Capture the cell that displays the provided text and extract its [x, y] central coordinate. 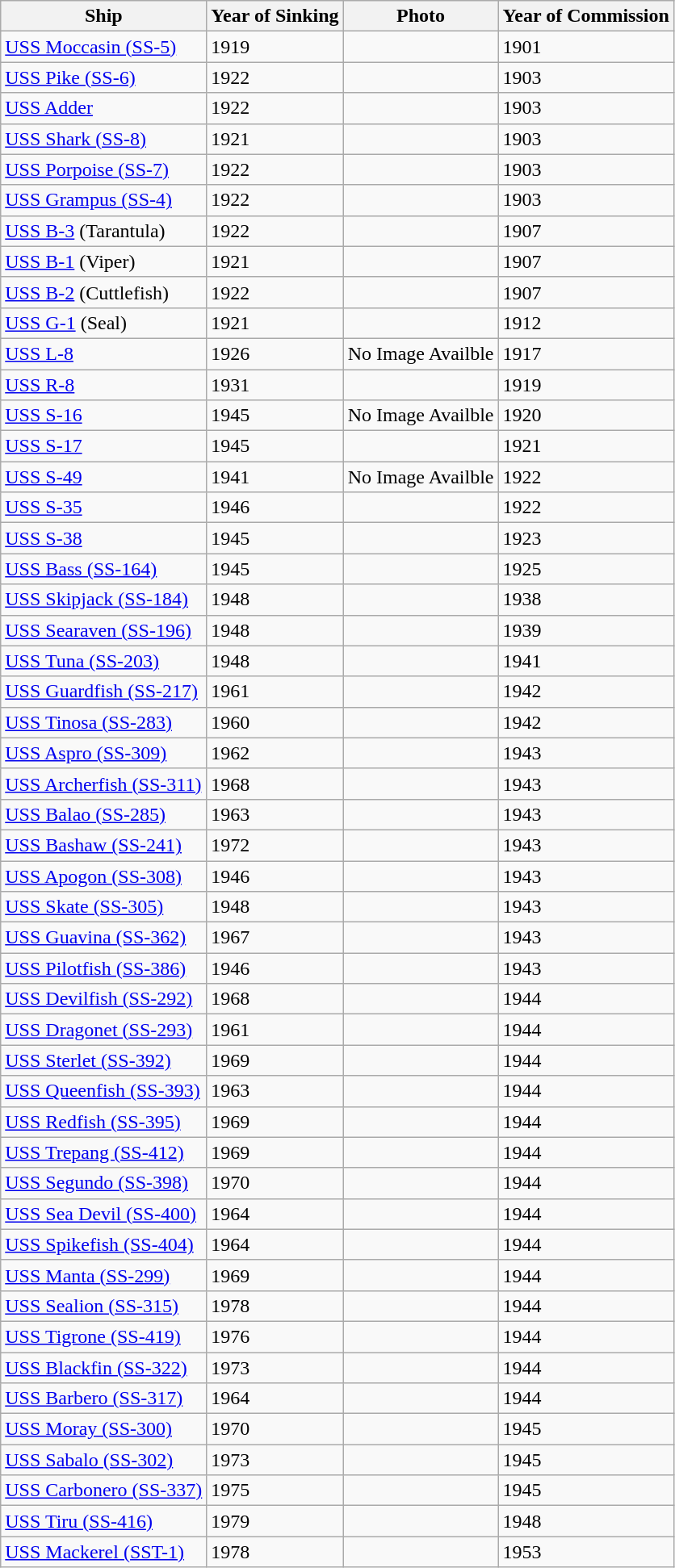
1925 [586, 569]
USS Skipjack (SS-184) [103, 600]
USS Balao (SS-285) [103, 814]
USS Devilfish (SS-292) [103, 999]
1923 [586, 538]
1967 [275, 938]
USS B-2 (Cuttlefish) [103, 292]
USS Pike (SS-6) [103, 77]
USS Bass (SS-164) [103, 569]
USS S-17 [103, 446]
Year of Commission [586, 16]
USS Queenfish (SS-393) [103, 1091]
USS Trepang (SS-412) [103, 1152]
USS Moccasin (SS-5) [103, 47]
1938 [586, 600]
1920 [586, 416]
1972 [275, 845]
USS G-1 (Seal) [103, 323]
USS Searaven (SS-196) [103, 630]
USS Porpoise (SS-7) [103, 169]
USS Tigrone (SS-419) [103, 1336]
USS Tuna (SS-203) [103, 661]
USS R-8 [103, 385]
USS B-3 (Tarantula) [103, 231]
USS Guavina (SS-362) [103, 938]
USS Sabalo (SS-302) [103, 1460]
USS L-8 [103, 353]
1939 [586, 630]
1901 [586, 47]
USS Archerfish (SS-311) [103, 784]
1917 [586, 353]
USS Skate (SS-305) [103, 907]
USS S-35 [103, 508]
1979 [275, 1521]
USS Manta (SS-299) [103, 1275]
USS Carbonero (SS-337) [103, 1491]
USS Redfish (SS-395) [103, 1122]
USS Shark (SS-8) [103, 139]
USS Pilotfish (SS-386) [103, 968]
USS Blackfin (SS-322) [103, 1368]
USS Tiru (SS-416) [103, 1521]
USS S-38 [103, 538]
USS Aspro (SS-309) [103, 753]
1976 [275, 1336]
USS B-1 (Viper) [103, 261]
Ship [103, 16]
1953 [586, 1552]
1931 [275, 385]
USS S-49 [103, 477]
USS Moray (SS-300) [103, 1429]
USS Sterlet (SS-392) [103, 1060]
USS Segundo (SS-398) [103, 1183]
1962 [275, 753]
USS Sealion (SS-315) [103, 1306]
USS Guardfish (SS-217) [103, 692]
USS Adder [103, 108]
1912 [586, 323]
USS S-16 [103, 416]
1926 [275, 353]
Year of Sinking [275, 16]
USS Bashaw (SS-241) [103, 845]
USS Grampus (SS-4) [103, 200]
1960 [275, 722]
USS Mackerel (SST-1) [103, 1552]
Photo [421, 16]
USS Barbero (SS-317) [103, 1399]
1975 [275, 1491]
USS Sea Devil (SS-400) [103, 1214]
USS Dragonet (SS-293) [103, 1030]
USS Spikefish (SS-404) [103, 1244]
USS Apogon (SS-308) [103, 876]
USS Tinosa (SS-283) [103, 722]
